Provide the [x, y] coordinate of the cell's center where the given text is located.  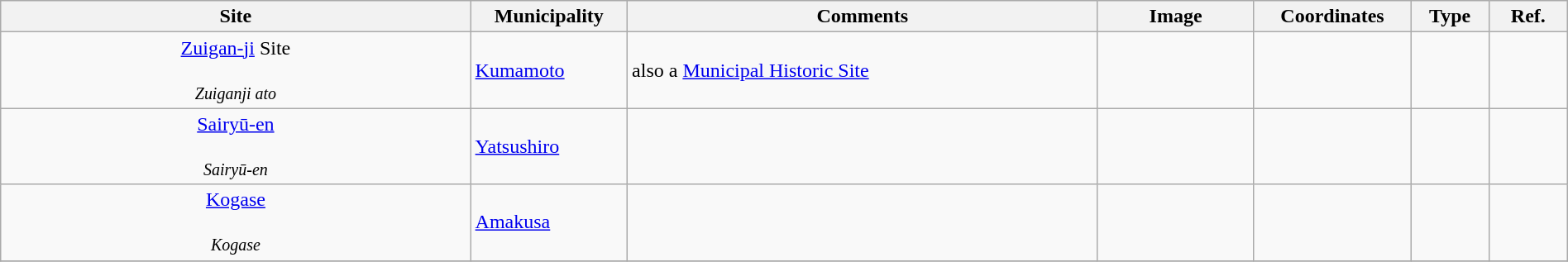
Image [1176, 17]
Site [236, 17]
Municipality [549, 17]
also a Municipal Historic Site [863, 70]
Ref. [1528, 17]
KogaseKogase [236, 222]
Zuigan-ji SiteZuiganji ato [236, 70]
Kumamoto [549, 70]
Amakusa [549, 222]
Coordinates [1331, 17]
Type [1451, 17]
Yatsushiro [549, 146]
Comments [863, 17]
Sairyū-enSairyū-en [236, 146]
